Find where the given text appears and provide that cell's center as (X, Y) coordinate. 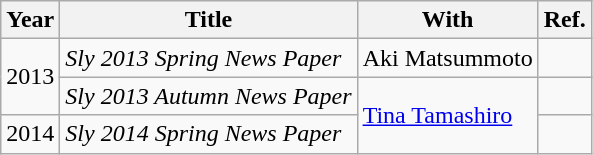
Ref. (564, 20)
Sly 2014 Spring News Paper (208, 134)
With (448, 20)
Sly 2013 Autumn News Paper (208, 96)
Title (208, 20)
Aki Matsummoto (448, 58)
Sly 2013 Spring News Paper (208, 58)
Year (30, 20)
2014 (30, 134)
Tina Tamashiro (448, 115)
2013 (30, 77)
